Return the (X, Y) coordinate for the center point of the cell that contains the specified text.  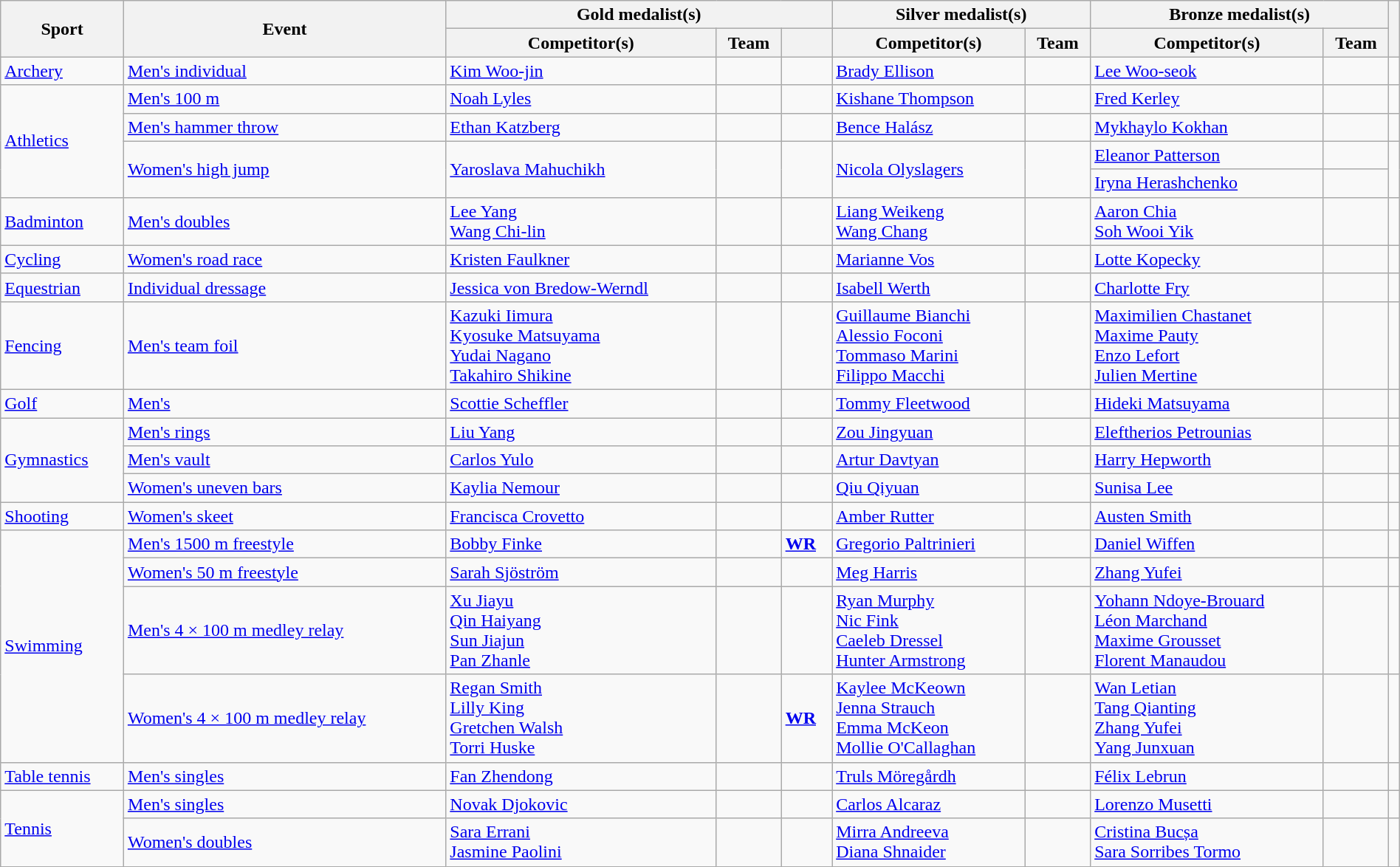
Men's doubles (284, 222)
Marianne Vos (929, 259)
Yaroslava Mahuchikh (581, 169)
Kazuki Iimura Kyosuke Matsuyama Yudai Nagano Takahiro Shikine (581, 346)
Kishane Thompson (929, 99)
Women's 4 × 100 m medley relay (284, 718)
Kristen Faulkner (581, 259)
Qiu Qiyuan (929, 488)
Zou Jingyuan (929, 432)
Fred Kerley (1207, 99)
Lee Woo-seok (1207, 71)
Harry Hepworth (1207, 460)
Hideki Matsuyama (1207, 403)
Wan Letian Tang Qianting Zhang Yufei Yang Junxuan (1207, 718)
Fan Zhendong (581, 776)
Aaron Chia Soh Wooi Yik (1207, 222)
Women's road race (284, 259)
Iryna Herashchenko (1207, 183)
Women's high jump (284, 169)
Yohann Ndoye-Brouard Léon Marchand Maxime Grousset Florent Manaudou (1207, 631)
Carlos Yulo (581, 460)
Women's uneven bars (284, 488)
Silver medalist(s) (961, 15)
Artur Davtyan (929, 460)
Gold medalist(s) (639, 15)
Eleftherios Petrounias (1207, 432)
Bronze medalist(s) (1240, 15)
Scottie Scheffler (581, 403)
Daniel Wiffen (1207, 544)
Women's 50 m freestyle (284, 572)
Brady Ellison (929, 71)
Tennis (62, 829)
Men's (284, 403)
Mirra Andreeva Diana Shnaider (929, 842)
Charlotte Fry (1207, 287)
Truls Möregårdh (929, 776)
Austen Smith (1207, 516)
Lotte Kopecky (1207, 259)
Francisca Crovetto (581, 516)
Liang Weikeng Wang Chang (929, 222)
Regan Smith Lilly King Gretchen Walsh Torri Huske (581, 718)
Golf (62, 403)
Zhang Yufei (1207, 572)
Félix Lebrun (1207, 776)
Isabell Werth (929, 287)
Men's 4 × 100 m medley relay (284, 631)
Men's team foil (284, 346)
Sport (62, 29)
Sunisa Lee (1207, 488)
Fencing (62, 346)
Nicola Olyslagers (929, 169)
Noah Lyles (581, 99)
Kaylee McKeown Jenna Strauch Emma McKeon Mollie O'Callaghan (929, 718)
Gymnastics (62, 460)
Sara Errani Jasmine Paolini (581, 842)
Carlos Alcaraz (929, 804)
Mykhaylo Kokhan (1207, 127)
Lorenzo Musetti (1207, 804)
Men's individual (284, 71)
Tommy Fleetwood (929, 403)
Individual dressage (284, 287)
Amber Rutter (929, 516)
Kim Woo-jin (581, 71)
Event (284, 29)
Swimming (62, 646)
Lee Yang Wang Chi-lin (581, 222)
Maximilien Chastanet Maxime Pauty Enzo Lefort Julien Mertine (1207, 346)
Kaylia Nemour (581, 488)
Archery (62, 71)
Men's hammer throw (284, 127)
Cycling (62, 259)
Badminton (62, 222)
Sarah Sjöström (581, 572)
Ryan Murphy Nic Fink Caeleb Dressel Hunter Armstrong (929, 631)
Bobby Finke (581, 544)
Liu Yang (581, 432)
Shooting (62, 516)
Equestrian (62, 287)
Men's 100 m (284, 99)
Gregorio Paltrinieri (929, 544)
Meg Harris (929, 572)
Xu Jiayu Qin Haiyang Sun Jiajun Pan Zhanle (581, 631)
Men's rings (284, 432)
Athletics (62, 141)
Table tennis (62, 776)
Eleanor Patterson (1207, 155)
Jessica von Bredow-Werndl (581, 287)
Men's vault (284, 460)
Women's doubles (284, 842)
Women's skeet (284, 516)
Bence Halász (929, 127)
Cristina Bucșa Sara Sorribes Tormo (1207, 842)
Guillaume Bianchi Alessio Foconi Tommaso Marini Filippo Macchi (929, 346)
Novak Djokovic (581, 804)
Men's 1500 m freestyle (284, 544)
Ethan Katzberg (581, 127)
